Pinpoint the cell where the given text exists, returning its [X, Y] midpoint coordinate. 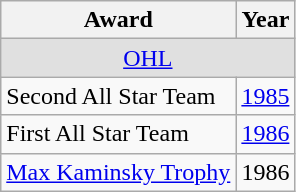
First All Star Team [118, 134]
1985 [266, 96]
Max Kaminsky Trophy [118, 172]
Year [266, 20]
Second All Star Team [118, 96]
OHL [148, 58]
Award [118, 20]
